Search for the cell housing the specified text and yield its (X, Y) center coordinate. 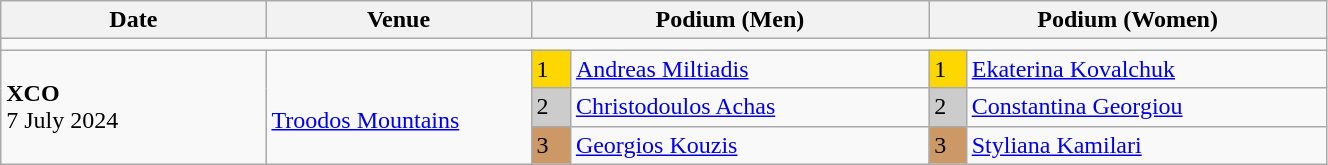
Troodos Mountains (398, 107)
Christodoulos Achas (749, 107)
XCO 7 July 2024 (134, 107)
Podium (Men) (730, 20)
Georgios Kouzis (749, 145)
Podium (Women) (1128, 20)
Venue (398, 20)
Ekaterina Kovalchuk (1146, 69)
Date (134, 20)
Andreas Miltiadis (749, 69)
Styliana Kamilari (1146, 145)
Constantina Georgiou (1146, 107)
